Extract the [X, Y] coordinate from the center of the cell holding the provided text.  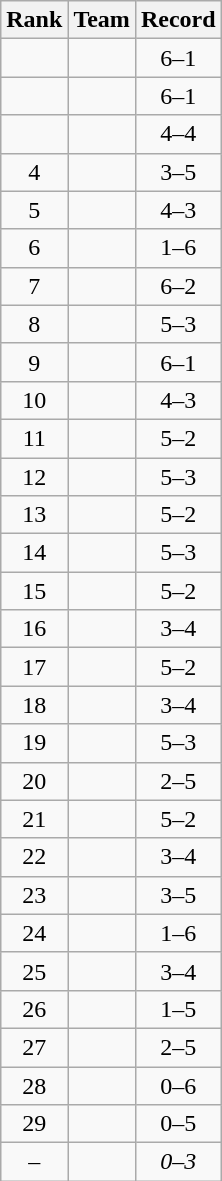
19 [34, 743]
15 [34, 591]
6 [34, 248]
– [34, 1162]
0–3 [178, 1162]
14 [34, 553]
25 [34, 971]
11 [34, 438]
28 [34, 1085]
23 [34, 895]
20 [34, 781]
0–6 [178, 1085]
17 [34, 667]
7 [34, 286]
8 [34, 324]
6–2 [178, 286]
4–4 [178, 134]
5 [34, 210]
0–5 [178, 1124]
1–5 [178, 1009]
Rank [34, 20]
13 [34, 515]
29 [34, 1124]
18 [34, 705]
26 [34, 1009]
22 [34, 857]
27 [34, 1047]
Record [178, 20]
4 [34, 172]
Team [102, 20]
12 [34, 477]
10 [34, 400]
21 [34, 819]
24 [34, 933]
16 [34, 629]
9 [34, 362]
